Scan for the cell matching the given text and deliver its [x, y] coordinate at center. 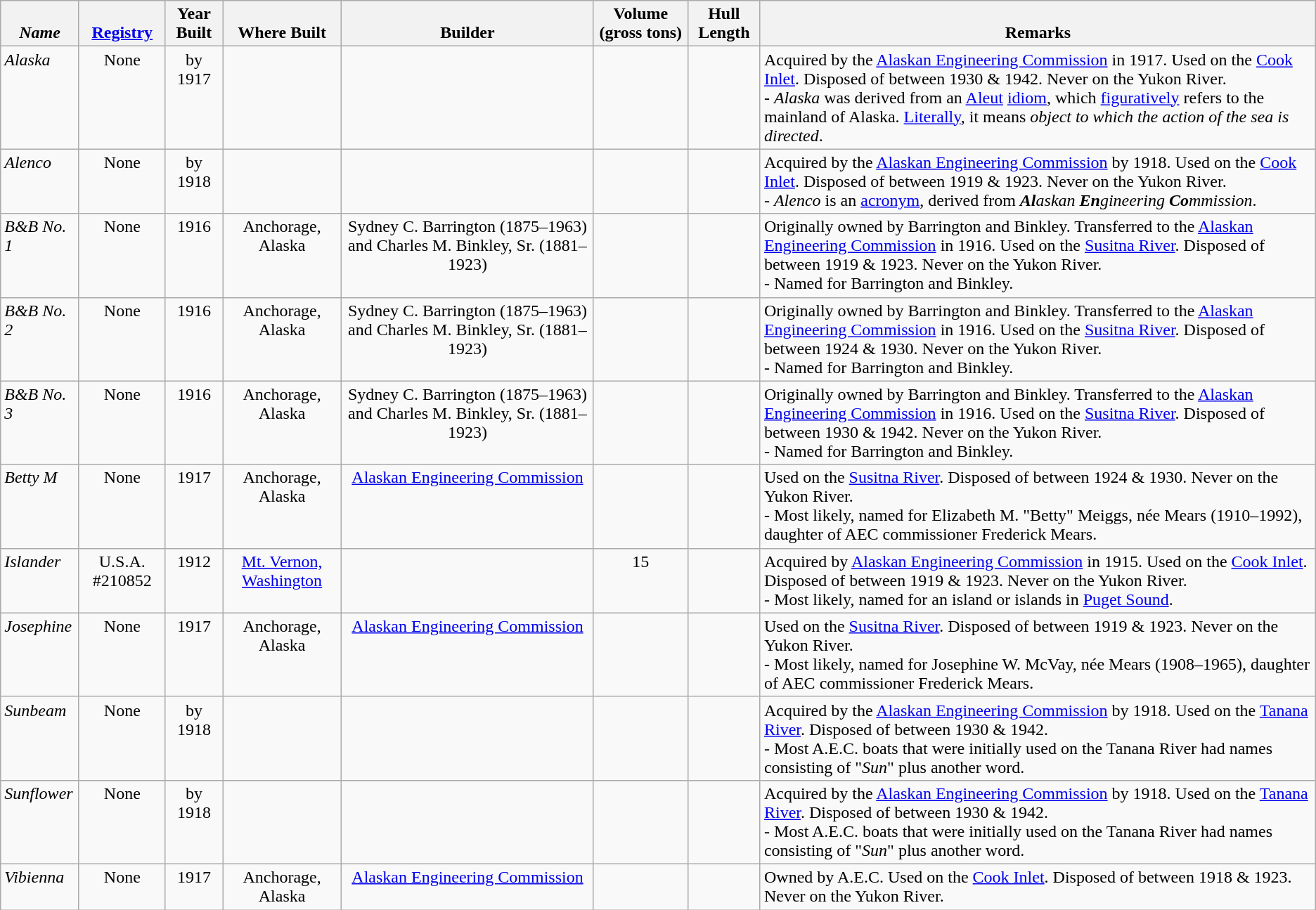
Sunbeam [40, 738]
B&B No. 1 [40, 256]
Remarks [1038, 24]
Vibienna [40, 887]
Josephine [40, 655]
U.S.A. #210852 [122, 580]
Mt. Vernon, Washington [283, 580]
B&B No. 2 [40, 339]
1912 [194, 580]
Year Built [194, 24]
by 1917 [194, 98]
Builder [468, 24]
15 [640, 580]
Hull Length [724, 24]
Betty M [40, 506]
Sunflower [40, 822]
Where Built [283, 24]
Islander [40, 580]
B&B No. 3 [40, 423]
Alenco [40, 181]
Volume (gross tons) [640, 24]
Registry [122, 24]
Name [40, 24]
Owned by A.E.C. Used on the Cook Inlet. Disposed of between 1918 & 1923. Never on the Yukon River. [1038, 887]
Alaska [40, 98]
